Capture the cell that displays the provided text and extract its (x, y) central coordinate. 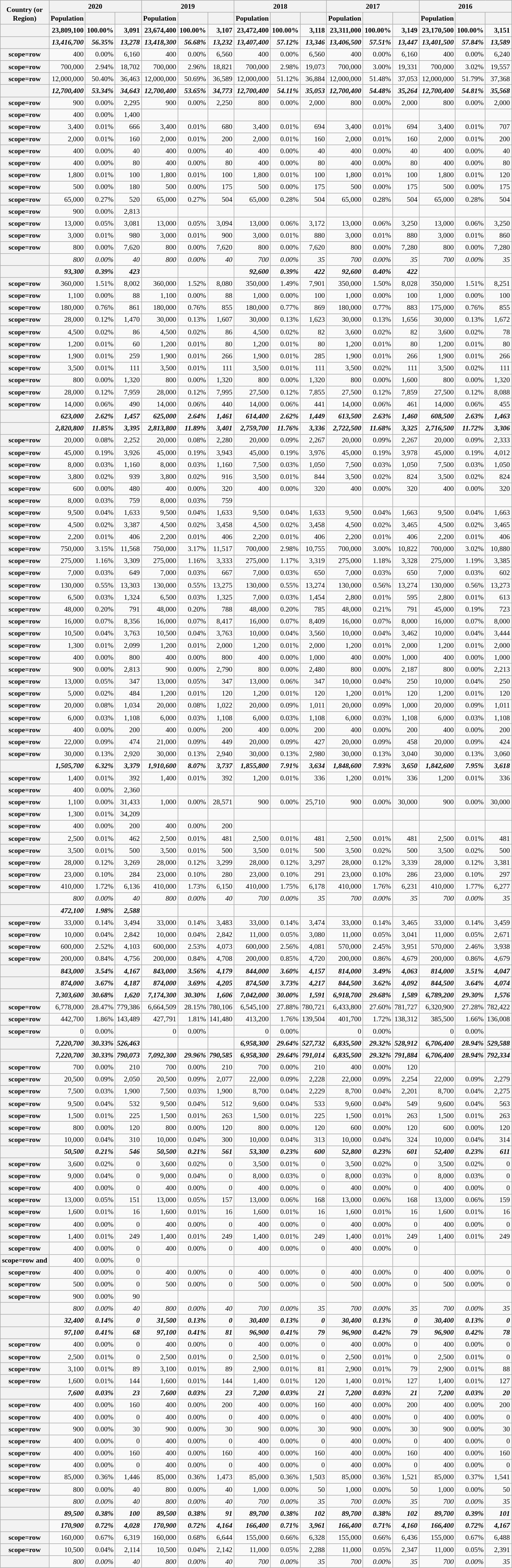
1.18% (378, 561)
21,000 (159, 742)
3,299 (221, 862)
472,100 (67, 911)
2.64% (193, 416)
11,568 (128, 549)
3,395 (128, 428)
285 (314, 356)
1,620 (128, 995)
4,160 (406, 1525)
53,300 (252, 1151)
3,269 (128, 862)
36,589 (221, 78)
1,606 (221, 995)
52,400 (437, 1151)
13,275 (221, 585)
36,463 (128, 78)
3,080 (314, 935)
29.30% (470, 995)
28,571 (221, 802)
1.77% (470, 886)
4,103 (128, 947)
3,151 (499, 30)
19,331 (406, 67)
2,333 (499, 441)
32,400 (67, 1320)
13,418,300 (159, 43)
34,643 (128, 91)
35,053 (314, 91)
3,650 (406, 766)
4,720 (314, 959)
520 (128, 199)
91 (221, 1514)
2,187 (406, 670)
11.89% (193, 428)
7.95% (470, 766)
623,000 (67, 416)
52,800 (345, 1151)
449 (221, 742)
13,589 (499, 43)
3.73% (285, 983)
8,251 (499, 283)
1,576 (499, 995)
6,918,700 (345, 995)
6,433,800 (345, 1007)
2,275 (499, 1091)
490 (128, 404)
13,232 (221, 43)
1,541 (499, 1477)
3.67% (100, 983)
614,400 (252, 416)
101 (499, 1514)
424 (499, 742)
2,279 (499, 1080)
1.49% (285, 283)
2,813,800 (159, 428)
3,081 (128, 223)
6,136 (128, 886)
608,500 (437, 416)
6,545,100 (252, 1007)
20 (499, 1393)
136,008 (499, 1019)
385,500 (437, 1019)
2016 (465, 7)
18,702 (128, 67)
2,820,800 (67, 428)
480 (128, 488)
2,716,500 (437, 428)
790,585 (221, 1055)
13,346 (314, 43)
861 (128, 308)
30.30% (193, 995)
401,700 (345, 1019)
1,463 (499, 416)
474 (128, 742)
427,791 (159, 1019)
143,489 (128, 1019)
1.66% (470, 1019)
6,488 (499, 1538)
2,790 (221, 670)
3.56% (193, 971)
6,778,000 (67, 1007)
scope=row and (25, 1260)
3,444 (499, 633)
3,325 (406, 428)
1.52% (193, 283)
159 (499, 1200)
2,920 (128, 754)
1,034 (128, 706)
1,848,600 (345, 766)
1,591 (314, 995)
6,240 (499, 54)
2,980 (314, 754)
50.69% (193, 78)
3,091 (128, 30)
7,995 (221, 392)
2,050 (128, 1080)
780,721 (314, 1007)
13,278 (128, 43)
4,187 (128, 983)
602 (499, 573)
51.79% (470, 78)
980 (128, 235)
2.52% (100, 947)
4,073 (221, 947)
3.62% (378, 983)
27.88% (285, 1007)
1.17% (285, 561)
442,700 (67, 1019)
6,150 (221, 886)
19,073 (314, 67)
462 (128, 838)
1,454 (314, 597)
1,460 (406, 416)
512 (221, 1104)
4,074 (499, 983)
3,961 (314, 1525)
31,433 (128, 802)
280 (221, 875)
2.46% (470, 947)
413,200 (252, 1019)
0.85% (285, 959)
2,391 (499, 1550)
56.68% (193, 43)
2,588 (128, 911)
13,407,400 (252, 43)
3.51% (470, 971)
595 (406, 597)
2,480 (314, 670)
2,252 (128, 441)
3,387 (128, 525)
30.68% (100, 995)
781,727 (406, 1007)
51.12% (285, 78)
2,142 (221, 1550)
29.68% (378, 995)
611 (499, 1151)
291 (314, 875)
3.60% (285, 971)
2,347 (406, 1550)
2.45% (378, 947)
8,356 (128, 621)
54.48% (378, 91)
2,759,700 (252, 428)
2,213 (499, 670)
34,773 (221, 91)
532 (128, 1104)
11,517 (221, 549)
939 (128, 477)
785 (314, 609)
3,978 (406, 452)
4,205 (221, 983)
779,386 (128, 1007)
10,755 (314, 549)
1,022 (221, 706)
Country (or Region) (25, 12)
3,401 (221, 428)
3,560 (314, 633)
4,157 (314, 971)
2,077 (221, 1080)
3,379 (128, 766)
3,094 (221, 223)
1,449 (314, 416)
2,288 (314, 1550)
3,474 (314, 922)
3.15% (100, 549)
284 (128, 875)
791,884 (406, 1055)
1,842,600 (437, 766)
3,339 (406, 862)
3,976 (314, 452)
28.47% (100, 1007)
4,092 (406, 983)
1,672 (499, 320)
844 (314, 477)
23,170,500 (437, 30)
57.12% (285, 43)
3,118 (314, 30)
4,164 (221, 1525)
2.96% (193, 67)
3,951 (406, 947)
13,447 (406, 43)
792,334 (499, 1055)
2,295 (128, 103)
37,368 (499, 78)
57.84% (470, 43)
2,228 (314, 1080)
546 (128, 1151)
8,088 (499, 392)
2.56% (285, 947)
563 (499, 1104)
1,446 (128, 1477)
93,300 (67, 272)
13,273 (499, 585)
3,385 (499, 561)
3,938 (499, 947)
1.19% (470, 561)
30.00% (285, 995)
1,461 (221, 416)
528,912 (406, 1043)
1,505,700 (67, 766)
3,926 (128, 452)
2.53% (193, 947)
53.34% (100, 91)
23,809,100 (67, 30)
549 (406, 1104)
7,859 (406, 392)
13,406,500 (345, 43)
3,737 (221, 766)
3,483 (221, 922)
54.81% (470, 91)
1.73% (193, 886)
1.81% (193, 1019)
1,855,800 (252, 766)
883 (406, 308)
141,480 (221, 1019)
461 (406, 404)
157 (221, 1200)
11.72% (470, 428)
1,457 (128, 416)
3.49% (378, 971)
35,264 (406, 91)
3,494 (128, 922)
5,000 (67, 693)
723 (499, 609)
13,401,500 (437, 43)
7,042,000 (252, 995)
3.64% (470, 983)
4,012 (499, 452)
23,674,400 (159, 30)
3,041 (406, 935)
151 (128, 1200)
484 (128, 693)
561 (221, 1151)
19,557 (499, 67)
601 (406, 1151)
2,360 (128, 790)
35,568 (499, 91)
649 (128, 573)
10,880 (499, 549)
780,106 (221, 1007)
529,588 (499, 1043)
0.40% (378, 272)
2020 (95, 7)
533 (314, 1104)
526,463 (128, 1043)
23,472,400 (252, 30)
36,884 (314, 78)
869 (314, 308)
7,901 (314, 283)
2,201 (406, 1091)
2017 (372, 7)
3.54% (100, 971)
3,459 (499, 922)
3,306 (499, 428)
3,328 (406, 561)
297 (499, 875)
2018 (280, 7)
3.69% (193, 983)
791,014 (314, 1055)
455 (499, 404)
10,822 (406, 549)
8,028 (406, 283)
7.93% (378, 766)
6,644 (221, 1538)
50.40% (100, 78)
1,503 (314, 1477)
180 (128, 187)
27.28% (470, 1007)
1,589 (406, 995)
1,656 (406, 320)
874,500 (252, 983)
916 (221, 477)
458 (406, 742)
4,047 (499, 971)
6,277 (499, 886)
790,073 (128, 1055)
1,470 (128, 320)
90 (128, 1296)
8,417 (221, 621)
4,756 (128, 959)
3,172 (314, 223)
3,943 (221, 452)
8,080 (221, 283)
1,521 (406, 1477)
259 (128, 356)
7,303,600 (67, 995)
3,297 (314, 862)
11.68% (378, 428)
844,000 (252, 971)
56.35% (100, 43)
175,000 (437, 308)
6,789,200 (437, 995)
7,855 (314, 392)
3,107 (221, 30)
18,821 (221, 67)
3,060 (499, 754)
13,416,700 (67, 43)
7.91% (285, 766)
3,462 (406, 633)
2,722,500 (345, 428)
680 (221, 127)
667 (221, 573)
4,028 (128, 1525)
28.15% (193, 1007)
2019 (188, 7)
1.98% (100, 911)
6,320,900 (437, 1007)
37,053 (406, 78)
2,229 (314, 1091)
1,473 (221, 1477)
53.65% (193, 91)
3,309 (128, 561)
2.94% (100, 67)
8,002 (128, 283)
25,710 (314, 802)
427 (314, 742)
2,254 (406, 1080)
3,333 (221, 561)
29.96% (193, 1055)
51.48% (378, 78)
310 (128, 1140)
4,179 (221, 971)
0.37% (470, 1477)
57.51% (378, 43)
6.32% (100, 766)
8,409 (314, 621)
3,149 (406, 30)
3,634 (314, 766)
11.85% (100, 428)
2,114 (128, 1550)
34,209 (128, 814)
1.50% (378, 283)
3.17% (193, 549)
13,303 (128, 585)
31,500 (159, 1320)
2,280 (221, 441)
1,325 (221, 597)
2,671 (499, 935)
23,311,000 (345, 30)
7,092,300 (159, 1055)
54.11% (285, 91)
2,099 (128, 646)
6,664,509 (159, 1007)
7,959 (128, 392)
1,607 (221, 320)
1.75% (285, 886)
1,910,600 (159, 766)
4,081 (314, 947)
138,312 (406, 1019)
788 (221, 609)
3,040 (406, 754)
4,217 (314, 983)
625,000 (159, 416)
423 (128, 272)
2,940 (221, 754)
860 (499, 235)
1,324 (128, 597)
6,319 (128, 1538)
68 (128, 1333)
6,178 (314, 886)
27.60% (378, 1007)
3,319 (314, 561)
1,623 (314, 320)
707 (499, 127)
666 (128, 127)
6,231 (406, 886)
3,618 (499, 766)
11.76% (285, 428)
782,422 (499, 1007)
324 (406, 1140)
7,174,300 (159, 995)
4,063 (406, 971)
441 (314, 404)
60 (128, 344)
286 (406, 875)
139,504 (314, 1019)
527,732 (314, 1043)
2,250 (221, 103)
613,500 (345, 416)
300 (221, 1140)
8.07% (193, 766)
440 (221, 404)
314 (499, 1140)
613 (499, 597)
1.86% (100, 1019)
313 (314, 1140)
0.68% (193, 1538)
3,381 (499, 862)
6,436 (406, 1538)
6,328 (314, 1538)
3,336 (314, 428)
4,708 (221, 959)
